Extract the [x, y] coordinate from the center of the cell holding the provided text.  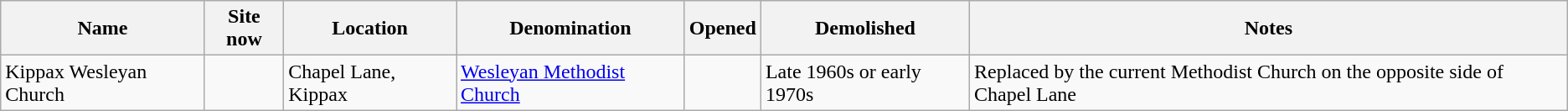
Wesleyan Methodist Church [571, 82]
Demolished [864, 29]
Notes [1269, 29]
Replaced by the current Methodist Church on the opposite side of Chapel Lane [1269, 82]
Kippax Wesleyan Church [102, 82]
Opened [722, 29]
Location [370, 29]
Denomination [571, 29]
Site now [245, 29]
Name [102, 29]
Late 1960s or early 1970s [864, 82]
Chapel Lane, Kippax [370, 82]
